Extract the (X, Y) coordinate from the center of the cell holding the provided text.  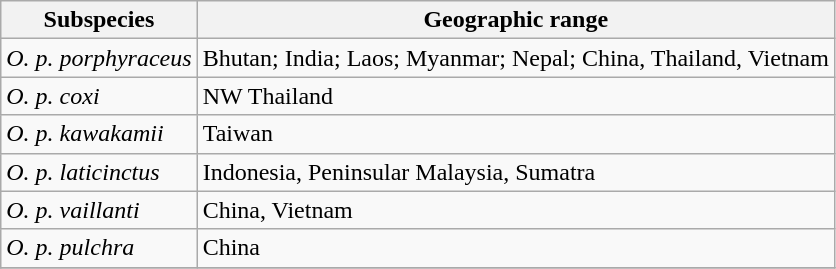
Bhutan; India; Laos; Myanmar; Nepal; China, Thailand, Vietnam (516, 58)
O. p. pulchra (99, 248)
NW Thailand (516, 96)
China, Vietnam (516, 210)
O. p. porphyraceus (99, 58)
O. p. laticinctus (99, 172)
O. p. coxi (99, 96)
O. p. kawakamii (99, 134)
Geographic range (516, 20)
China (516, 248)
Subspecies (99, 20)
Taiwan (516, 134)
Indonesia, Peninsular Malaysia, Sumatra (516, 172)
O. p. vaillanti (99, 210)
